Detect which cell encompasses the target text, then output its [x, y] center coordinate. 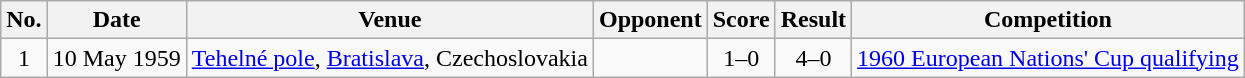
Score [741, 20]
1960 European Nations' Cup qualifying [1048, 58]
Competition [1048, 20]
4–0 [813, 58]
Opponent [650, 20]
No. [24, 20]
1–0 [741, 58]
Date [116, 20]
Result [813, 20]
1 [24, 58]
Tehelné pole, Bratislava, Czechoslovakia [390, 58]
10 May 1959 [116, 58]
Venue [390, 20]
